For the text-containing cell, return its midpoint in (x, y) coordinate format. 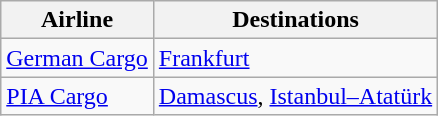
Frankfurt (295, 58)
Airline (78, 20)
Destinations (295, 20)
Damascus, Istanbul–Atatürk (295, 96)
PIA Cargo (78, 96)
German Cargo (78, 58)
